Extract the (x, y) coordinate from the center of the cell holding the provided text.  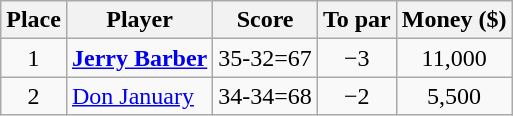
Jerry Barber (139, 58)
35-32=67 (266, 58)
34-34=68 (266, 96)
1 (34, 58)
Score (266, 20)
2 (34, 96)
5,500 (454, 96)
Place (34, 20)
−3 (356, 58)
To par (356, 20)
−2 (356, 96)
Don January (139, 96)
Player (139, 20)
Money ($) (454, 20)
11,000 (454, 58)
